Scan for the cell matching the given text and deliver its (X, Y) coordinate at center. 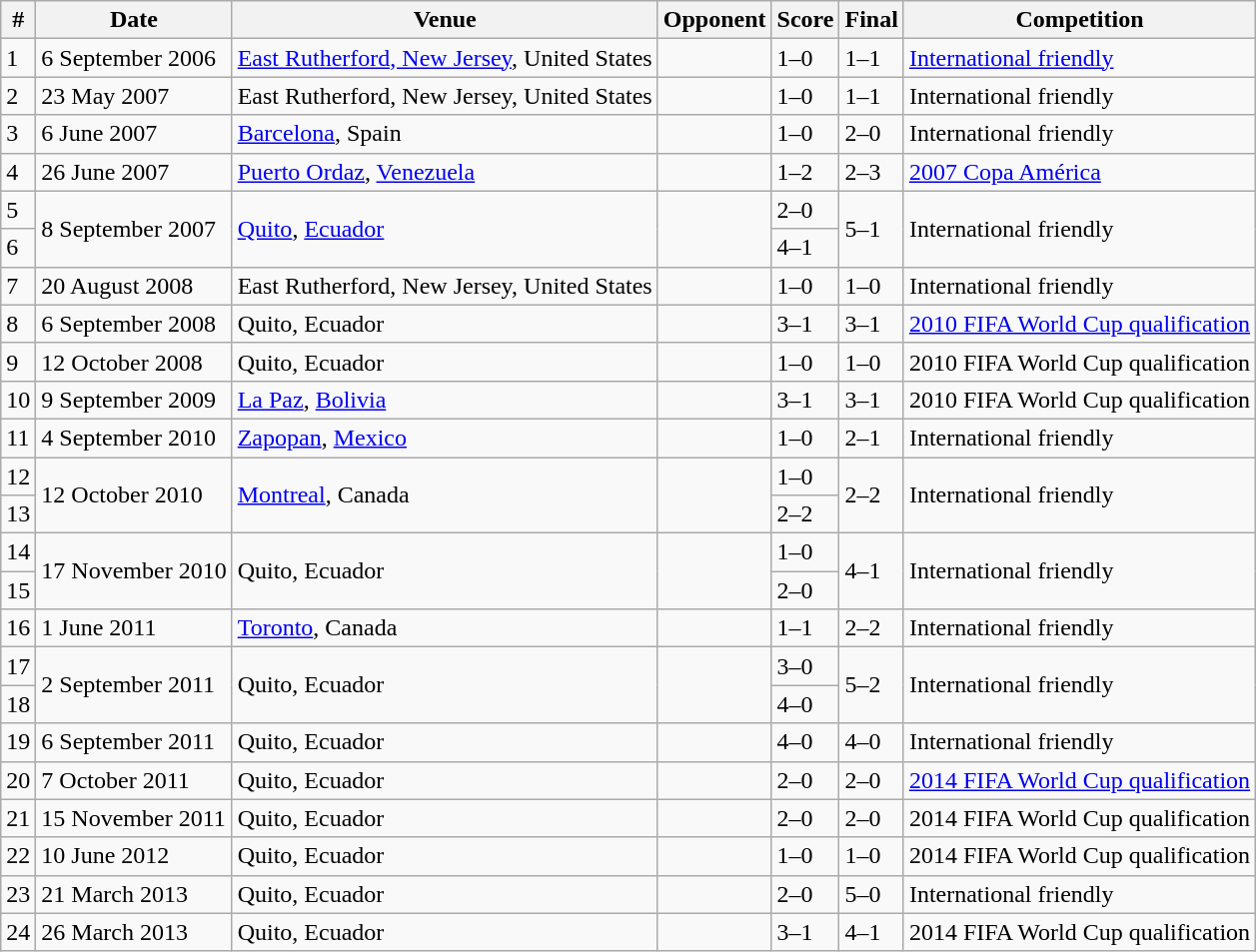
8 (18, 324)
Barcelona, Spain (445, 134)
# (18, 20)
8 September 2007 (134, 229)
6 September 2011 (134, 742)
7 October 2011 (134, 780)
Score (805, 20)
22 (18, 856)
14 (18, 552)
2–3 (871, 172)
Venue (445, 20)
12 October 2008 (134, 362)
12 October 2010 (134, 495)
1 (18, 58)
15 November 2011 (134, 818)
15 (18, 590)
6 September 2006 (134, 58)
23 May 2007 (134, 96)
21 March 2013 (134, 894)
Montreal, Canada (445, 495)
Final (871, 20)
5–0 (871, 894)
9 September 2009 (134, 400)
5–2 (871, 685)
19 (18, 742)
21 (18, 818)
5–1 (871, 229)
11 (18, 438)
2007 Copa América (1079, 172)
24 (18, 932)
16 (18, 628)
Competition (1079, 20)
Toronto, Canada (445, 628)
10 June 2012 (134, 856)
13 (18, 514)
Puerto Ordaz, Venezuela (445, 172)
18 (18, 704)
26 June 2007 (134, 172)
17 (18, 666)
Date (134, 20)
La Paz, Bolivia (445, 400)
3–0 (805, 666)
5 (18, 210)
12 (18, 476)
3 (18, 134)
7 (18, 286)
1 June 2011 (134, 628)
6 (18, 248)
2 September 2011 (134, 685)
4 September 2010 (134, 438)
Opponent (714, 20)
2–1 (871, 438)
2 (18, 96)
1–2 (805, 172)
17 November 2010 (134, 571)
Zapopan, Mexico (445, 438)
4 (18, 172)
26 March 2013 (134, 932)
10 (18, 400)
6 September 2008 (134, 324)
20 (18, 780)
23 (18, 894)
9 (18, 362)
6 June 2007 (134, 134)
20 August 2008 (134, 286)
